Output the (X, Y) coordinate of the center of the cell containing the given text.  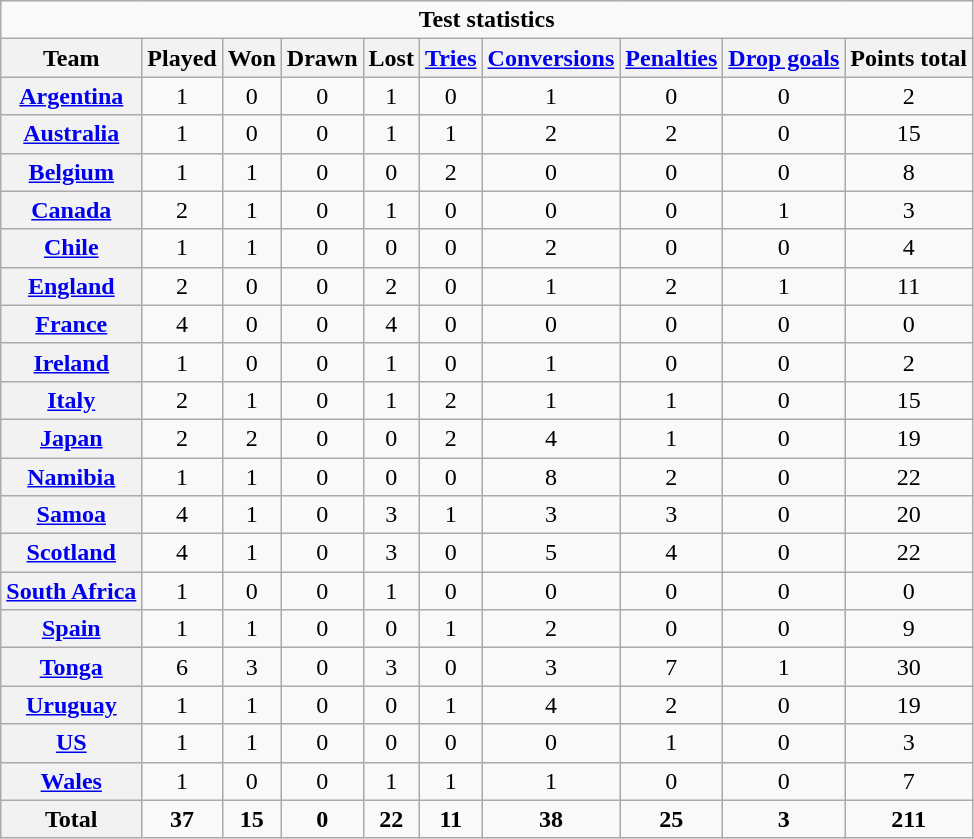
37 (182, 819)
Drawn (322, 58)
Tries (450, 58)
Namibia (72, 477)
211 (909, 819)
Ireland (72, 362)
Drop goals (784, 58)
Team (72, 58)
Argentina (72, 96)
Scotland (72, 553)
Penalties (672, 58)
6 (182, 667)
Chile (72, 248)
Uruguay (72, 705)
30 (909, 667)
South Africa (72, 591)
5 (551, 553)
Canada (72, 210)
Won (252, 58)
Japan (72, 438)
38 (551, 819)
France (72, 324)
20 (909, 515)
9 (909, 629)
Played (182, 58)
Lost (391, 58)
Test statistics (487, 20)
US (72, 743)
Australia (72, 134)
Samoa (72, 515)
Points total (909, 58)
England (72, 286)
Italy (72, 400)
Wales (72, 781)
Belgium (72, 172)
Conversions (551, 58)
Spain (72, 629)
Tonga (72, 667)
Total (72, 819)
25 (672, 819)
